Determine the (X, Y) coordinate at the center of the cell enclosing the given text.  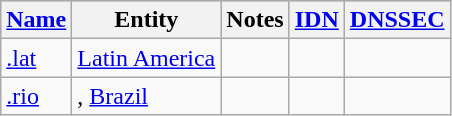
Entity (146, 20)
.rio (36, 96)
DNSSEC (397, 20)
IDN (316, 20)
.lat (36, 58)
Name (36, 20)
, Brazil (146, 96)
Latin America (146, 58)
Notes (255, 20)
